Find where the given text appears and provide that cell's center as (X, Y) coordinate. 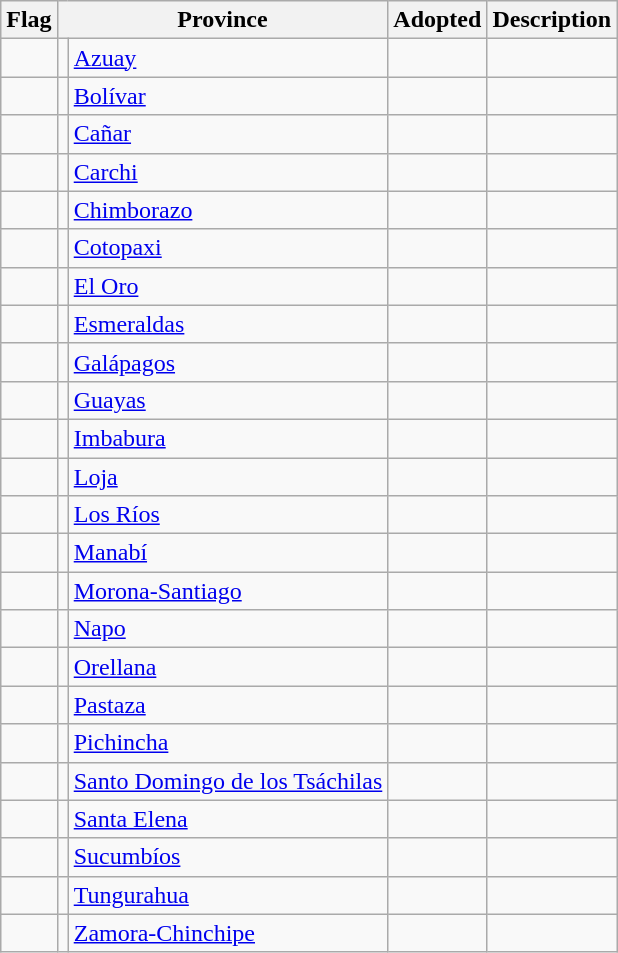
Orellana (228, 667)
Adopted (438, 20)
Sucumbíos (228, 857)
Esmeraldas (228, 324)
Cañar (228, 134)
Cotopaxi (228, 248)
Description (552, 20)
Galápagos (228, 362)
Flag (29, 20)
Pichincha (228, 743)
Manabí (228, 553)
Bolívar (228, 96)
El Oro (228, 286)
Province (222, 20)
Santa Elena (228, 819)
Loja (228, 477)
Chimborazo (228, 210)
Azuay (228, 58)
Morona-Santiago (228, 591)
Pastaza (228, 705)
Zamora-Chinchipe (228, 933)
Guayas (228, 400)
Carchi (228, 172)
Imbabura (228, 438)
Santo Domingo de los Tsáchilas (228, 781)
Tungurahua (228, 895)
Napo (228, 629)
Los Ríos (228, 515)
